Search for the cell housing the specified text and yield its (x, y) center coordinate. 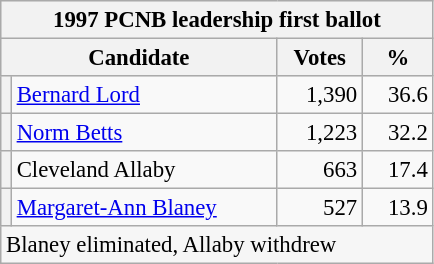
Votes (320, 58)
13.9 (398, 208)
1997 PCNB leadership first ballot (217, 20)
32.2 (398, 133)
Cleveland Allaby (144, 170)
Margaret-Ann Blaney (144, 208)
Bernard Lord (144, 95)
Norm Betts (144, 133)
Candidate (139, 58)
% (398, 58)
663 (320, 170)
527 (320, 208)
1,223 (320, 133)
1,390 (320, 95)
17.4 (398, 170)
36.6 (398, 95)
Blaney eliminated, Allaby withdrew (217, 245)
